Return (x, y) of the center of cell containing provided text 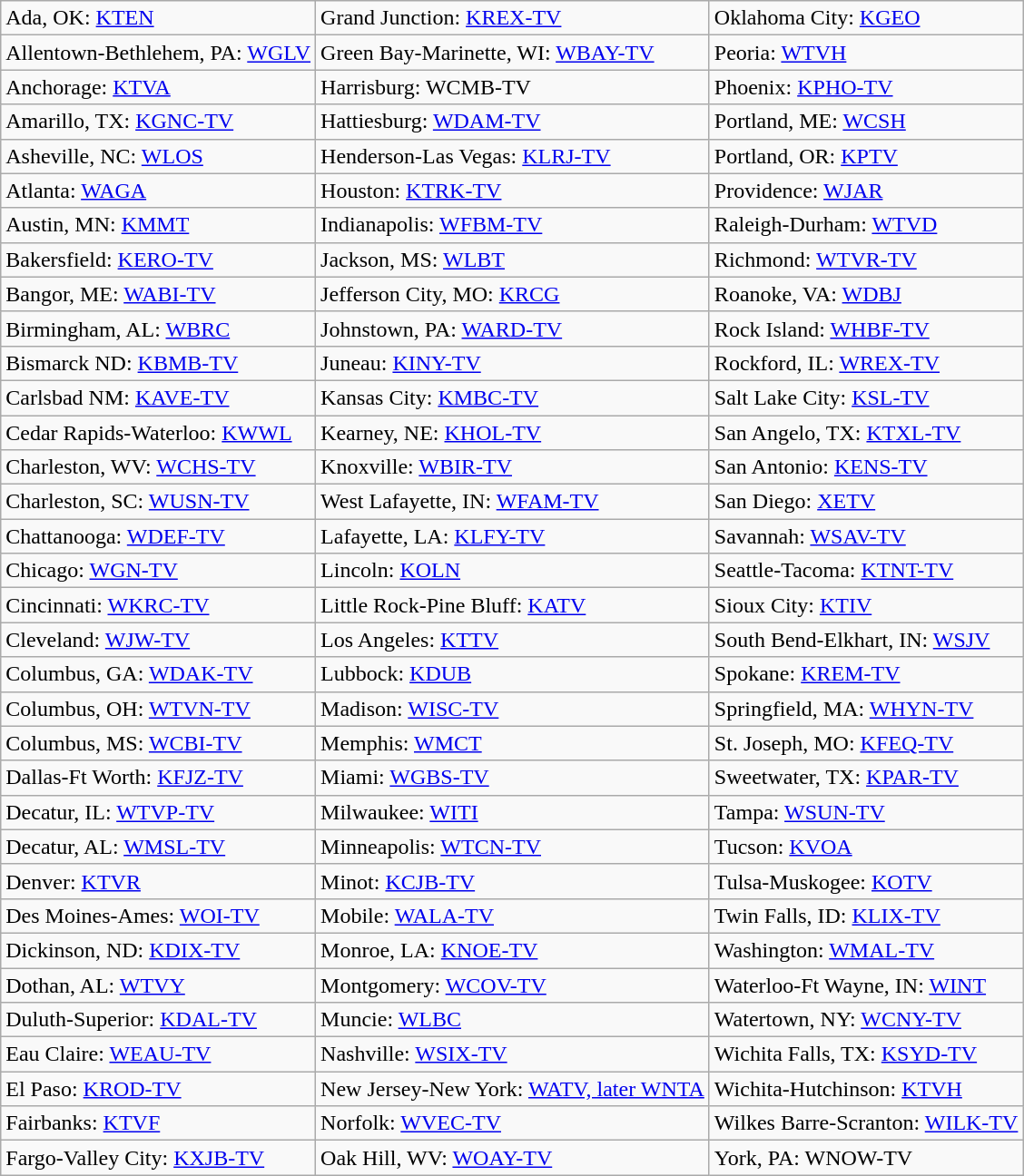
Jackson, MS: WLBT (513, 260)
Seattle-Tacoma: KTNT-TV (866, 571)
Raleigh-Durham: WTVD (866, 225)
Grand Junction: KREX-TV (513, 18)
Amarillo, TX: KGNC-TV (158, 122)
Bangor, ME: WABI-TV (158, 294)
Knoxville: WBIR-TV (513, 467)
Kearney, NE: KHOL-TV (513, 433)
Carlsbad NM: KAVE-TV (158, 397)
Waterloo-Ft Wayne, IN: WINT (866, 985)
Bismarck ND: KBMB-TV (158, 363)
Cleveland: WJW-TV (158, 640)
Houston: KTRK-TV (513, 191)
Dallas-Ft Worth: KFJZ-TV (158, 778)
Lubbock: KDUB (513, 674)
Portland, OR: KPTV (866, 156)
St. Joseph, MO: KFEQ-TV (866, 743)
Wilkes Barre-Scranton: WILK-TV (866, 1123)
San Diego: XETV (866, 502)
Chicago: WGN-TV (158, 571)
Peoria: WTVH (866, 53)
Muncie: WLBC (513, 1020)
Norfolk: WVEC-TV (513, 1123)
Dothan, AL: WTVY (158, 985)
Allentown-Bethlehem, PA: WGLV (158, 53)
Los Angeles: KTTV (513, 640)
El Paso: KROD-TV (158, 1089)
Portland, ME: WCSH (866, 122)
Sioux City: KTIV (866, 605)
Salt Lake City: KSL-TV (866, 397)
Chattanooga: WDEF-TV (158, 536)
Decatur, IL: WTVP-TV (158, 812)
Cedar Rapids-Waterloo: KWWL (158, 433)
Henderson-Las Vegas: KLRJ-TV (513, 156)
Columbus, OH: WTVN-TV (158, 709)
Birmingham, AL: WBRC (158, 328)
Miami: WGBS-TV (513, 778)
Nashville: WSIX-TV (513, 1054)
Spokane: KREM-TV (866, 674)
Oklahoma City: KGEO (866, 18)
Asheville, NC: WLOS (158, 156)
Monroe, LA: KNOE-TV (513, 950)
Dickinson, ND: KDIX-TV (158, 950)
Denver: KTVR (158, 881)
Wichita-Hutchinson: KTVH (866, 1089)
Oak Hill, WV: WOAY-TV (513, 1158)
Hattiesburg: WDAM-TV (513, 122)
Little Rock-Pine Bluff: KATV (513, 605)
Fairbanks: KTVF (158, 1123)
Tulsa-Muskogee: KOTV (866, 881)
Tampa: WSUN-TV (866, 812)
Watertown, NY: WCNY-TV (866, 1020)
Decatur, AL: WMSL-TV (158, 847)
Savannah: WSAV-TV (866, 536)
Richmond: WTVR-TV (866, 260)
Indianapolis: WFBM-TV (513, 225)
Roanoke, VA: WDBJ (866, 294)
Madison: WISC-TV (513, 709)
Washington: WMAL-TV (866, 950)
New Jersey-New York: WATV, later WNTA (513, 1089)
Twin Falls, ID: KLIX-TV (866, 916)
Phoenix: KPHO-TV (866, 87)
Atlanta: WAGA (158, 191)
South Bend-Elkhart, IN: WSJV (866, 640)
Wichita Falls, TX: KSYD-TV (866, 1054)
Rock Island: WHBF-TV (866, 328)
San Antonio: KENS-TV (866, 467)
Columbus, MS: WCBI-TV (158, 743)
Minot: KCJB-TV (513, 881)
Harrisburg: WCMB-TV (513, 87)
Rockford, IL: WREX-TV (866, 363)
Milwaukee: WITI (513, 812)
Cincinnati: WKRC-TV (158, 605)
Juneau: KINY-TV (513, 363)
Eau Claire: WEAU-TV (158, 1054)
Anchorage: KTVA (158, 87)
Lincoln: KOLN (513, 571)
Jefferson City, MO: KRCG (513, 294)
Ada, OK: KTEN (158, 18)
Fargo-Valley City: KXJB-TV (158, 1158)
Des Moines-Ames: WOI-TV (158, 916)
Duluth-Superior: KDAL-TV (158, 1020)
Providence: WJAR (866, 191)
Sweetwater, TX: KPAR-TV (866, 778)
West Lafayette, IN: WFAM-TV (513, 502)
Kansas City: KMBC-TV (513, 397)
Mobile: WALA-TV (513, 916)
Green Bay-Marinette, WI: WBAY-TV (513, 53)
Johnstown, PA: WARD-TV (513, 328)
Minneapolis: WTCN-TV (513, 847)
Bakersfield: KERO-TV (158, 260)
York, PA: WNOW-TV (866, 1158)
Montgomery: WCOV-TV (513, 985)
Memphis: WMCT (513, 743)
Columbus, GA: WDAK-TV (158, 674)
Lafayette, LA: KLFY-TV (513, 536)
Austin, MN: KMMT (158, 225)
San Angelo, TX: KTXL-TV (866, 433)
Tucson: KVOA (866, 847)
Charleston, SC: WUSN-TV (158, 502)
Charleston, WV: WCHS-TV (158, 467)
Springfield, MA: WHYN-TV (866, 709)
